Capture the cell that displays the provided text and extract its (X, Y) central coordinate. 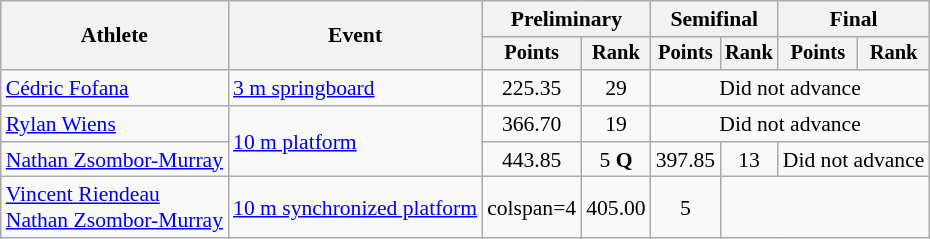
443.85 (532, 160)
10 m platform (355, 142)
Final (854, 19)
Semifinal (714, 19)
Athlete (114, 36)
10 m synchronized platform (355, 208)
Event (355, 36)
5 Q (616, 160)
5 (686, 208)
397.85 (686, 160)
Vincent RiendeauNathan Zsombor-Murray (114, 208)
366.70 (532, 124)
13 (749, 160)
Nathan Zsombor-Murray (114, 160)
3 m springboard (355, 88)
225.35 (532, 88)
Preliminary (566, 19)
19 (616, 124)
29 (616, 88)
405.00 (616, 208)
Cédric Fofana (114, 88)
Rylan Wiens (114, 124)
colspan=4 (532, 208)
